Return (X, Y) of the center of cell containing provided text 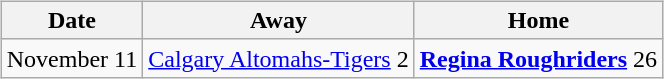
Date (72, 20)
Regina Roughriders 26 (538, 58)
Away (279, 20)
Calgary Altomahs-Tigers 2 (279, 58)
November 11 (72, 58)
Home (538, 20)
